For the text-containing cell, return its midpoint in (x, y) coordinate format. 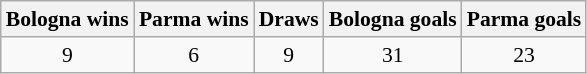
Parma goals (524, 19)
Draws (289, 19)
6 (194, 55)
Bologna goals (393, 19)
31 (393, 55)
Bologna wins (68, 19)
Parma wins (194, 19)
23 (524, 55)
